Output the (X, Y) coordinate of the center of the cell containing the given text.  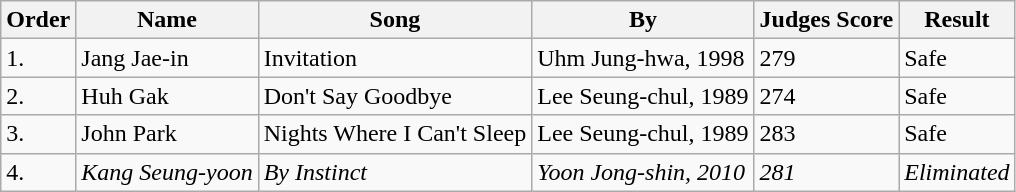
By Instinct (395, 172)
Invitation (395, 58)
By (643, 20)
283 (826, 134)
John Park (167, 134)
4. (38, 172)
Uhm Jung-hwa, 1998 (643, 58)
Don't Say Goodbye (395, 96)
3. (38, 134)
Song (395, 20)
Huh Gak (167, 96)
2. (38, 96)
Judges Score (826, 20)
Name (167, 20)
Eliminated (957, 172)
1. (38, 58)
Result (957, 20)
279 (826, 58)
Kang Seung-yoon (167, 172)
281 (826, 172)
Jang Jae-in (167, 58)
Order (38, 20)
Yoon Jong-shin, 2010 (643, 172)
Nights Where I Can't Sleep (395, 134)
274 (826, 96)
